Output the [X, Y] coordinate of the center of the cell containing the given text.  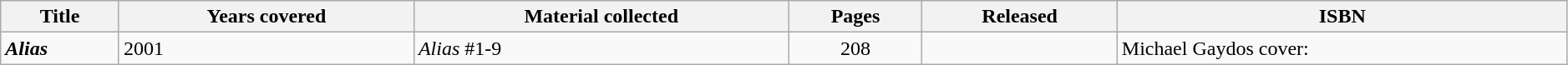
Years covered [266, 17]
208 [855, 48]
2001 [266, 48]
Pages [855, 17]
Released [1019, 17]
Alias #1-9 [601, 48]
Title [60, 17]
Michael Gaydos cover: [1342, 48]
Alias [60, 48]
ISBN [1342, 17]
Material collected [601, 17]
